From the cell containing the given text, extract its center point as (X, Y) coordinate. 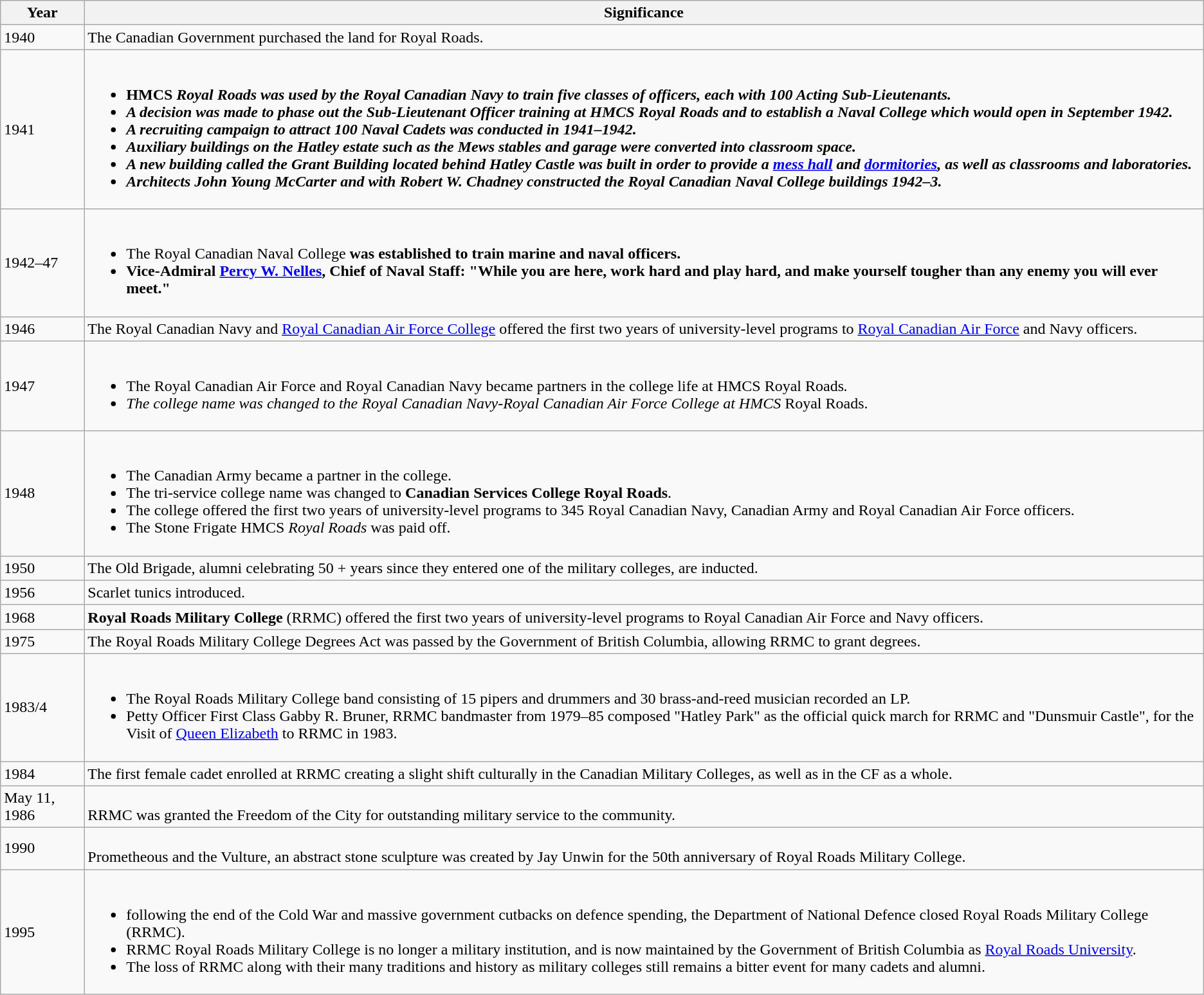
1940 (42, 37)
1950 (42, 568)
1956 (42, 592)
The Canadian Government purchased the land for Royal Roads. (644, 37)
1968 (42, 617)
Scarlet tunics introduced. (644, 592)
1948 (42, 493)
1975 (42, 641)
The first female cadet enrolled at RRMC creating a slight shift culturally in the Canadian Military Colleges, as well as in the CF as a whole. (644, 774)
1947 (42, 386)
Prometheous and the Vulture, an abstract stone sculpture was created by Jay Unwin for the 50th anniversary of Royal Roads Military College. (644, 849)
1995 (42, 932)
1984 (42, 774)
Significance (644, 13)
May 11, 1986 (42, 807)
RRMC was granted the Freedom of the City for outstanding military service to the community. (644, 807)
1942–47 (42, 262)
1941 (42, 129)
1983/4 (42, 707)
The Royal Roads Military College Degrees Act was passed by the Government of British Columbia, allowing RRMC to grant degrees. (644, 641)
The Old Brigade, alumni celebrating 50 + years since they entered one of the military colleges, are inducted. (644, 568)
1990 (42, 849)
Royal Roads Military College (RRMC) offered the first two years of university-level programs to Royal Canadian Air Force and Navy officers. (644, 617)
1946 (42, 329)
Year (42, 13)
